Search for the cell housing the specified text and yield its (X, Y) center coordinate. 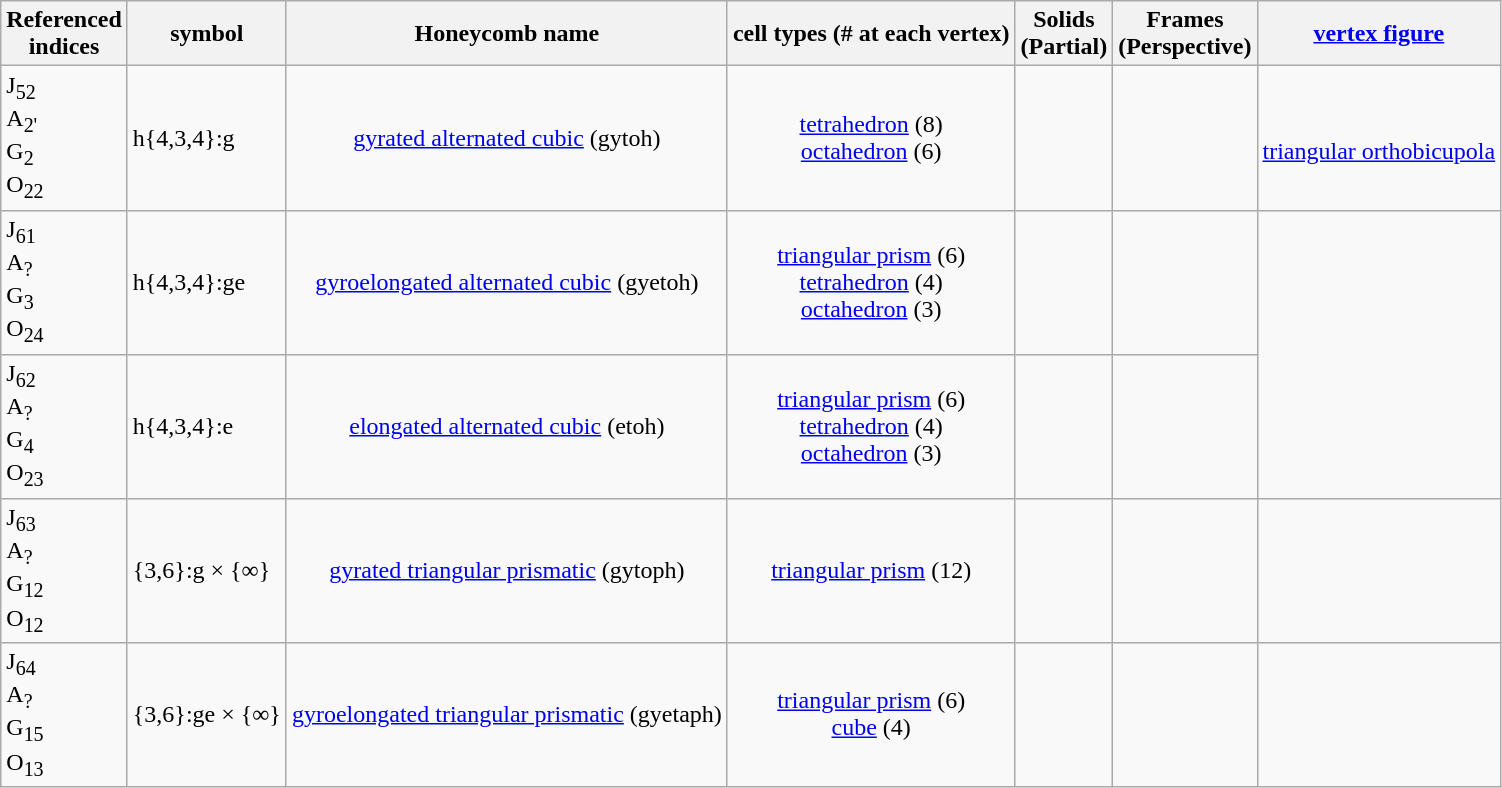
triangular prism (6)cube (4) (871, 715)
tetrahedron (8)octahedron (6) (871, 138)
gyrated alternated cubic (gytoh) (506, 138)
h{4,3,4}:ge (206, 282)
h{4,3,4}:e (206, 426)
Honeycomb name (506, 34)
J62A?G4O23 (64, 426)
Frames(Perspective) (1185, 34)
Referencedindices (64, 34)
triangular prism (12) (871, 570)
gyrated triangular prismatic (gytoph) (506, 570)
cell types (# at each vertex) (871, 34)
elongated alternated cubic (etoh) (506, 426)
h{4,3,4}:g (206, 138)
J61A?G3O24 (64, 282)
gyroelongated alternated cubic (gyetoh) (506, 282)
J64A?G15O13 (64, 715)
J63A?G12O12 (64, 570)
{3,6}:ge × {∞} (206, 715)
gyroelongated triangular prismatic (gyetaph) (506, 715)
Solids(Partial) (1064, 34)
triangular orthobicupola (1379, 138)
vertex figure (1379, 34)
symbol (206, 34)
J52A2'G2O22 (64, 138)
{3,6}:g × {∞} (206, 570)
